Return the [x, y] coordinate for the center point of the cell that contains the specified text.  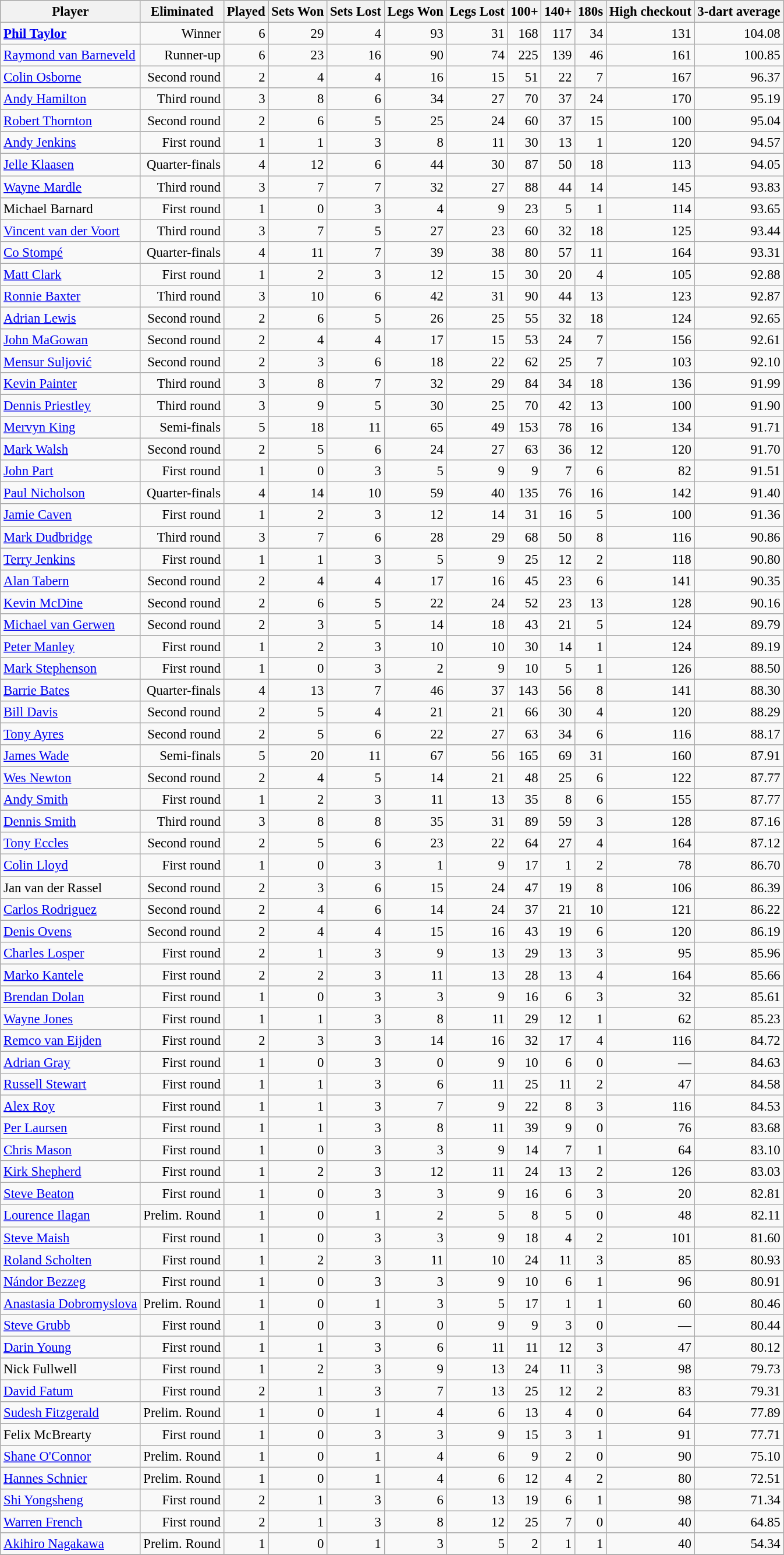
170 [650, 99]
69 [558, 756]
86.70 [739, 865]
Per Laursen [70, 1128]
Wayne Mardle [70, 187]
55 [524, 318]
Vincent van der Voort [70, 231]
80.93 [739, 1260]
77.89 [739, 1413]
Michael van Gerwen [70, 625]
Sudesh Fitzgerald [70, 1413]
94.57 [739, 143]
Sets Lost [356, 12]
38 [477, 252]
Winner [182, 34]
Steve Maish [70, 1238]
Nándor Bezzeg [70, 1281]
87.12 [739, 844]
96 [650, 1281]
Mark Stephenson [70, 669]
84.72 [739, 1041]
85.61 [739, 997]
142 [650, 493]
Eliminated [182, 12]
Colin Lloyd [70, 865]
Tony Ayres [70, 734]
Mark Walsh [70, 450]
90.16 [739, 603]
88.17 [739, 734]
89.79 [739, 625]
91 [650, 1435]
Charles Losper [70, 953]
101 [650, 1238]
81.60 [739, 1238]
Lourence Ilagan [70, 1216]
John Part [70, 471]
86.19 [739, 931]
90.35 [739, 581]
95 [650, 953]
140+ [558, 12]
David Fatum [70, 1391]
225 [524, 55]
Alan Tabern [70, 581]
86.39 [739, 888]
92.10 [739, 362]
167 [650, 77]
88 [524, 187]
Tony Eccles [70, 844]
Steve Beaton [70, 1194]
Nick Fullwell [70, 1369]
80.44 [739, 1326]
93.44 [739, 231]
51 [524, 77]
84.63 [739, 1062]
67 [416, 756]
Runner-up [182, 55]
82.11 [739, 1216]
93.31 [739, 252]
79.73 [739, 1369]
Legs Won [416, 12]
92.65 [739, 318]
83.68 [739, 1128]
66 [524, 712]
160 [650, 756]
Anastasia Dobromyslova [70, 1303]
89.19 [739, 646]
Remco van Eijden [70, 1041]
John MaGowan [70, 340]
86.22 [739, 909]
52 [524, 603]
114 [650, 208]
83 [650, 1391]
90.80 [739, 559]
Wes Newton [70, 778]
100+ [524, 12]
106 [650, 888]
80.46 [739, 1303]
77.71 [739, 1435]
95.19 [739, 99]
117 [558, 34]
Roland Scholten [70, 1260]
Barrie Bates [70, 690]
91.70 [739, 450]
Steve Grubb [70, 1326]
95.04 [739, 121]
82.81 [739, 1194]
82 [650, 471]
89 [524, 822]
Played [246, 12]
Kevin Painter [70, 384]
161 [650, 55]
Terry Jenkins [70, 559]
Raymond van Barneveld [70, 55]
153 [524, 427]
125 [650, 231]
139 [558, 55]
123 [650, 296]
Colin Osborne [70, 77]
Shane O'Connor [70, 1457]
Andy Jenkins [70, 143]
53 [524, 340]
74 [477, 55]
75.10 [739, 1457]
Bill Davis [70, 712]
93.65 [739, 208]
Dennis Smith [70, 822]
83.10 [739, 1150]
Ronnie Baxter [70, 296]
92.87 [739, 296]
Jamie Caven [70, 515]
Dennis Priestley [70, 406]
Adrian Gray [70, 1062]
87 [524, 165]
Mark Dudbridge [70, 537]
45 [524, 581]
88.50 [739, 669]
Kevin McDine [70, 603]
85.96 [739, 953]
Darin Young [70, 1347]
Phil Taylor [70, 34]
94.05 [739, 165]
Player [70, 12]
Brendan Dolan [70, 997]
96.37 [739, 77]
High checkout [650, 12]
Wayne Jones [70, 1019]
Hannes Schnier [70, 1479]
36 [558, 450]
Russell Stewart [70, 1084]
91.90 [739, 406]
134 [650, 427]
103 [650, 362]
100.85 [739, 55]
91.36 [739, 515]
91.71 [739, 427]
90.86 [739, 537]
84.58 [739, 1084]
3-dart average [739, 12]
Jan van der Rassel [70, 888]
72.51 [739, 1479]
Jelle Klaasen [70, 165]
Peter Manley [70, 646]
54.34 [739, 1544]
87.91 [739, 756]
Marko Kantele [70, 975]
65 [416, 427]
Warren French [70, 1522]
68 [524, 537]
79.31 [739, 1391]
113 [650, 165]
118 [650, 559]
James Wade [70, 756]
Mensur Suljović [70, 362]
85 [650, 1260]
85.23 [739, 1019]
Michael Barnard [70, 208]
Alex Roy [70, 1107]
84.53 [739, 1107]
Robert Thornton [70, 121]
Legs Lost [477, 12]
91.51 [739, 471]
168 [524, 34]
Felix McBrearty [70, 1435]
143 [524, 690]
Co Stompé [70, 252]
80.12 [739, 1347]
122 [650, 778]
80.91 [739, 1281]
87.16 [739, 822]
Andy Hamilton [70, 99]
93.83 [739, 187]
155 [650, 800]
Kirk Shepherd [70, 1172]
Akihiro Nagakawa [70, 1544]
131 [650, 34]
88.30 [739, 690]
49 [477, 427]
156 [650, 340]
Carlos Rodriguez [70, 909]
135 [524, 493]
165 [524, 756]
Matt Clark [70, 274]
26 [416, 318]
105 [650, 274]
85.66 [739, 975]
Mervyn King [70, 427]
91.99 [739, 384]
Adrian Lewis [70, 318]
92.88 [739, 274]
84 [524, 384]
Shi Yongsheng [70, 1500]
57 [558, 252]
104.08 [739, 34]
83.03 [739, 1172]
64.85 [739, 1522]
Andy Smith [70, 800]
Sets Won [298, 12]
Chris Mason [70, 1150]
88.29 [739, 712]
71.34 [739, 1500]
136 [650, 384]
Paul Nicholson [70, 493]
145 [650, 187]
93 [416, 34]
Denis Ovens [70, 931]
121 [650, 909]
180s [591, 12]
91.40 [739, 493]
92.61 [739, 340]
